Provide the (X, Y) coordinate of the cell's center where the given text is located.  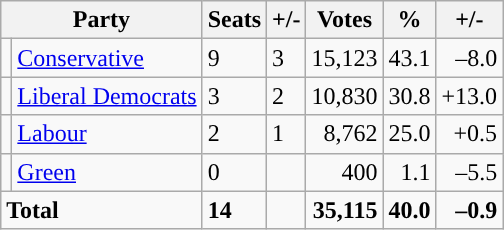
+13.0 (470, 96)
Party (102, 20)
–5.5 (470, 172)
14 (234, 210)
1.1 (410, 172)
Total (102, 210)
25.0 (410, 134)
Labour (107, 134)
–8.0 (470, 58)
0 (234, 172)
1 (286, 134)
40.0 (410, 210)
43.1 (410, 58)
30.8 (410, 96)
+0.5 (470, 134)
35,115 (344, 210)
10,830 (344, 96)
Liberal Democrats (107, 96)
9 (234, 58)
15,123 (344, 58)
Seats (234, 20)
–0.9 (470, 210)
400 (344, 172)
Green (107, 172)
Conservative (107, 58)
8,762 (344, 134)
% (410, 20)
Votes (344, 20)
